For the text-containing cell, return its midpoint in [X, Y] coordinate format. 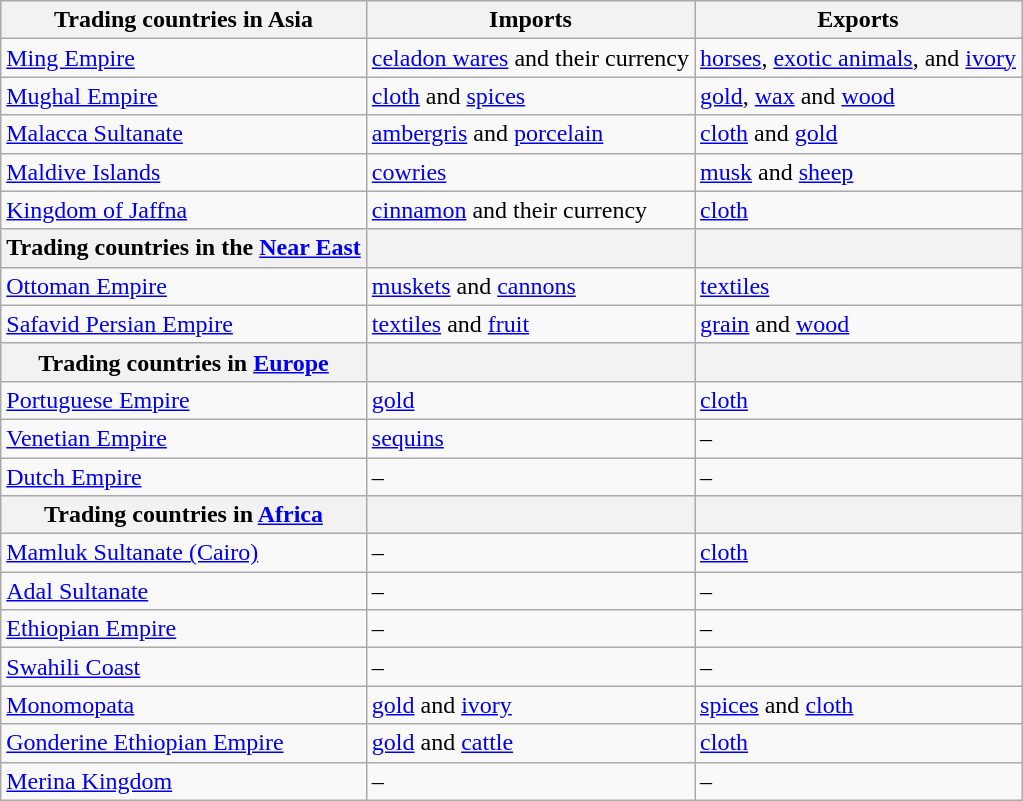
cowries [530, 172]
textiles and fruit [530, 324]
Trading countries in Europe [184, 362]
Mughal Empire [184, 96]
cloth and gold [858, 134]
Ming Empire [184, 58]
Imports [530, 20]
sequins [530, 438]
gold and cattle [530, 743]
Dutch Empire [184, 477]
Exports [858, 20]
Ethiopian Empire [184, 629]
Adal Sultanate [184, 591]
Kingdom of Jaffna [184, 210]
celadon wares and their currency [530, 58]
Trading countries in Africa [184, 515]
muskets and cannons [530, 286]
textiles [858, 286]
Mamluk Sultanate (Cairo) [184, 553]
Monomopata [184, 705]
grain and wood [858, 324]
Venetian Empire [184, 438]
Safavid Persian Empire [184, 324]
Maldive Islands [184, 172]
gold, wax and wood [858, 96]
Trading countries in the Near East [184, 248]
Trading countries in Asia [184, 20]
cloth and spices [530, 96]
gold and ivory [530, 705]
Ottoman Empire [184, 286]
Portuguese Empire [184, 400]
ambergris and porcelain [530, 134]
gold [530, 400]
Malacca Sultanate [184, 134]
Gonderine Ethiopian Empire [184, 743]
Swahili Coast [184, 667]
horses, exotic animals, and ivory [858, 58]
spices and cloth [858, 705]
cinnamon and their currency [530, 210]
Merina Kingdom [184, 781]
musk and sheep [858, 172]
